Determine the [x, y] coordinate at the center of the cell enclosing the given text.  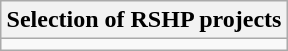
Selection of RSHP projects [144, 20]
